Determine the (x, y) coordinate at the center of the cell enclosing the given text.  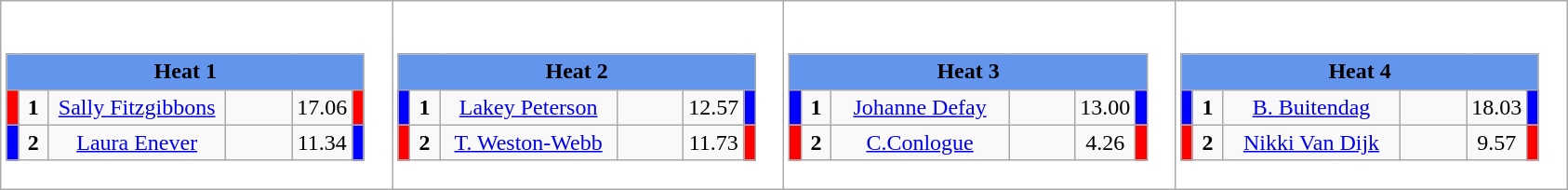
4.26 (1105, 142)
Heat 2 (577, 72)
13.00 (1105, 107)
B. Buitendag (1311, 107)
Lakey Peterson (528, 107)
Nikki Van Dijk (1311, 142)
Laura Enever (138, 142)
Heat 3 (968, 72)
Johanne Defay (921, 107)
Heat 2 1 Lakey Peterson 12.57 2 T. Weston-Webb 11.73 (588, 95)
Heat 1 1 Sally Fitzgibbons 17.06 2 Laura Enever 11.34 (197, 95)
11.73 (714, 142)
Sally Fitzgibbons (138, 107)
18.03 (1497, 107)
Heat 1 (185, 72)
T. Weston-Webb (528, 142)
Heat 3 1 Johanne Defay 13.00 2 C.Conlogue 4.26 (980, 95)
Heat 4 1 B. Buitendag 18.03 2 Nikki Van Dijk 9.57 (1371, 95)
11.34 (322, 142)
17.06 (322, 107)
9.57 (1497, 142)
C.Conlogue (921, 142)
12.57 (714, 107)
Heat 4 (1360, 72)
